Detect which cell encompasses the target text, then output its (x, y) center coordinate. 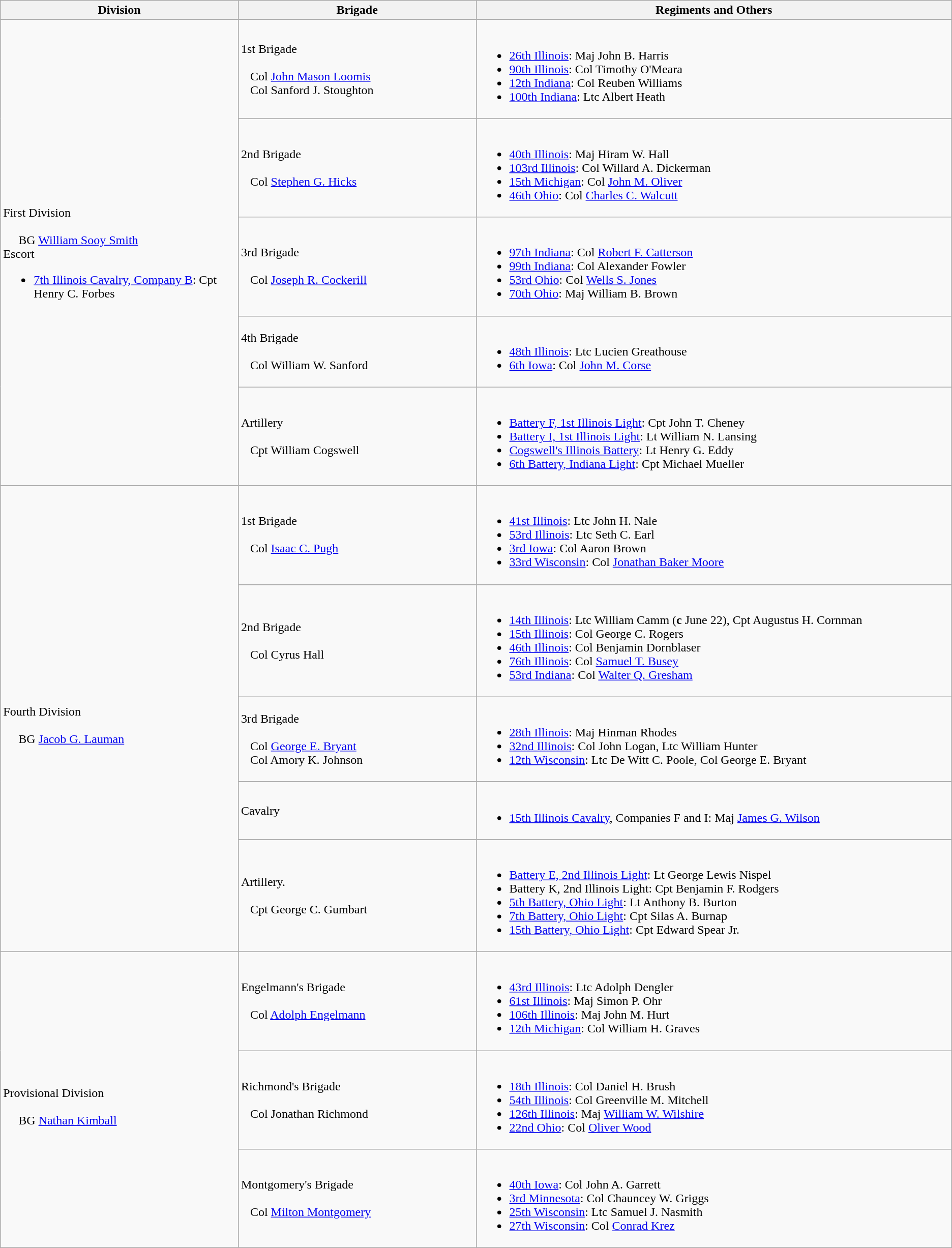
Richmond's Brigade Col Jonathan Richmond (357, 1100)
2nd Brigade Col Stephen G. Hicks (357, 168)
40th Iowa: Col John A. Garrett3rd Minnesota: Col Chauncey W. Griggs25th Wisconsin: Ltc Samuel J. Nasmith27th Wisconsin: Col Conrad Krez (714, 1199)
Provisional Division BG Nathan Kimball (120, 1100)
Artillery. Cpt George C. Gumbart (357, 895)
18th Illinois: Col Daniel H. Brush54th Illinois: Col Greenville M. Mitchell126th Illinois: Maj William W. Wilshire22nd Ohio: Col Oliver Wood (714, 1100)
28th Illinois: Maj Hinman Rhodes32nd Illinois: Col John Logan, Ltc William Hunter12th Wisconsin: Ltc De Witt C. Poole, Col George E. Bryant (714, 739)
97th Indiana: Col Robert F. Catterson99th Indiana: Col Alexander Fowler53rd Ohio: Col Wells S. Jones70th Ohio: Maj William B. Brown (714, 266)
26th Illinois: Maj John B. Harris90th Illinois: Col Timothy O'Meara12th Indiana: Col Reuben Williams100th Indiana: Ltc Albert Heath (714, 69)
43rd Illinois: Ltc Adolph Dengler61st Illinois: Maj Simon P. Ohr106th Illinois: Maj John M. Hurt12th Michigan: Col William H. Graves (714, 1001)
Engelmann's Brigade Col Adolph Engelmann (357, 1001)
3rd Brigade Col George E. Bryant Col Amory K. Johnson (357, 739)
48th Illinois: Ltc Lucien Greathouse6th Iowa: Col John M. Corse (714, 351)
1st Brigade Col John Mason Loomis Col Sanford J. Stoughton (357, 69)
Fourth Division BG Jacob G. Lauman (120, 719)
Montgomery's Brigade Col Milton Montgomery (357, 1199)
First Division BG William Sooy SmithEscort7th Illinois Cavalry, Company B: Cpt Henry C. Forbes (120, 253)
Division (120, 10)
2nd Brigade Col Cyrus Hall (357, 641)
41st Illinois: Ltc John H. Nale53rd Illinois: Ltc Seth C. Earl3rd Iowa: Col Aaron Brown33rd Wisconsin: Col Jonathan Baker Moore (714, 535)
1st Brigade Col Isaac C. Pugh (357, 535)
Artillery Cpt William Cogswell (357, 436)
4th Brigade Col William W. Sanford (357, 351)
Cavalry (357, 811)
3rd Brigade Col Joseph R. Cockerill (357, 266)
Regiments and Others (714, 10)
Brigade (357, 10)
40th Illinois: Maj Hiram W. Hall103rd Illinois: Col Willard A. Dickerman15th Michigan: Col John M. Oliver46th Ohio: Col Charles C. Walcutt (714, 168)
15th Illinois Cavalry, Companies F and I: Maj James G. Wilson (714, 811)
